From the cell containing the given text, extract its center point as (x, y) coordinate. 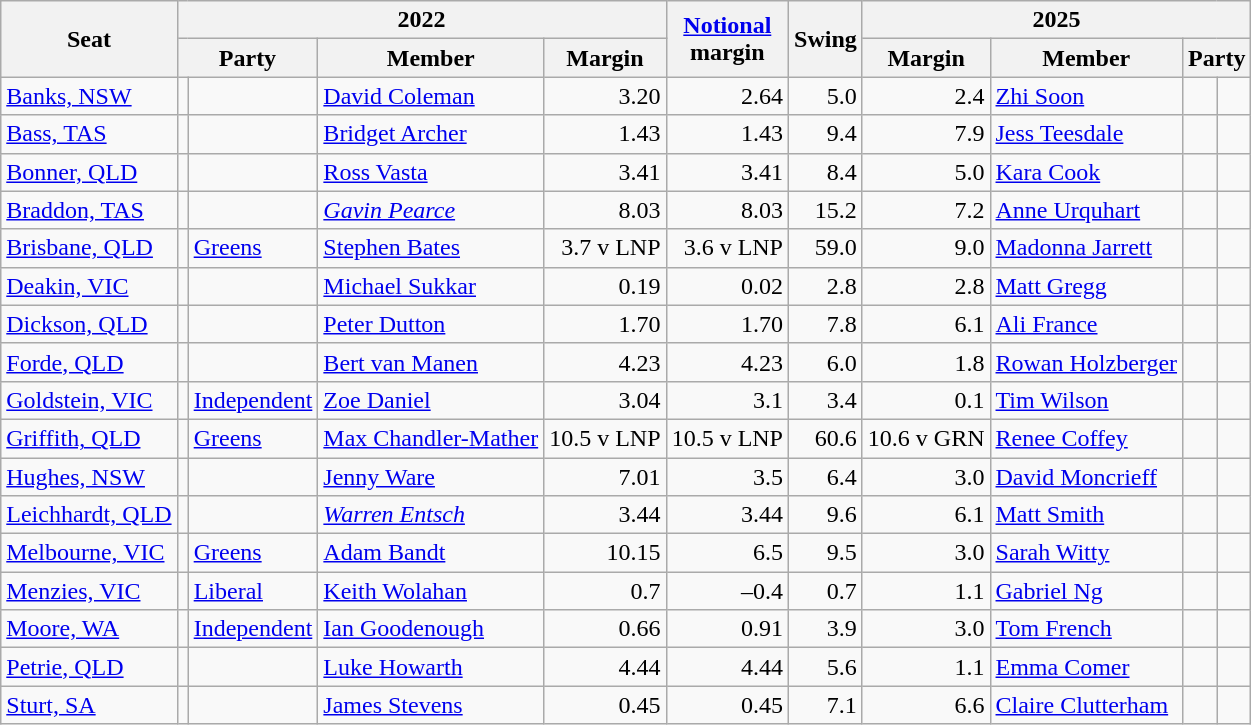
9.5 (826, 553)
Bonner, QLD (89, 172)
1.8 (926, 362)
10.6 v GRN (926, 438)
Rowan Holzberger (1086, 362)
Dickson, QLD (89, 324)
Matt Gregg (1086, 286)
Anne Urquhart (1086, 210)
Griffith, QLD (89, 438)
Leichhardt, QLD (89, 515)
Claire Clutterham (1086, 705)
Gavin Pearce (431, 210)
Max Chandler-Mather (431, 438)
9.4 (826, 134)
Brisbane, QLD (89, 248)
Stephen Bates (431, 248)
Seat (89, 39)
7.2 (926, 210)
Hughes, NSW (89, 477)
0.02 (727, 286)
Jenny Ware (431, 477)
3.9 (826, 629)
Menzies, VIC (89, 591)
Tim Wilson (1086, 400)
0.66 (605, 629)
Peter Dutton (431, 324)
Sturt, SA (89, 705)
Ali France (1086, 324)
Forde, QLD (89, 362)
Sarah Witty (1086, 553)
15.2 (826, 210)
7.9 (926, 134)
Keith Wolahan (431, 591)
Zoe Daniel (431, 400)
6.0 (826, 362)
60.6 (826, 438)
7.01 (605, 477)
9.0 (926, 248)
0.19 (605, 286)
6.4 (826, 477)
6.6 (926, 705)
Banks, NSW (89, 96)
5.6 (826, 667)
3.5 (727, 477)
Liberal (253, 591)
Kara Cook (1086, 172)
Bridget Archer (431, 134)
–0.4 (727, 591)
0.91 (727, 629)
Michael Sukkar (431, 286)
David Coleman (431, 96)
Gabriel Ng (1086, 591)
Zhi Soon (1086, 96)
3.7 v LNP (605, 248)
3.04 (605, 400)
Jess Teesdale (1086, 134)
Ian Goodenough (431, 629)
Bass, TAS (89, 134)
7.8 (826, 324)
Melbourne, VIC (89, 553)
2025 (1056, 20)
Bert van Manen (431, 362)
59.0 (826, 248)
7.1 (826, 705)
Warren Entsch (431, 515)
3.20 (605, 96)
Luke Howarth (431, 667)
10.15 (605, 553)
Madonna Jarrett (1086, 248)
2.4 (926, 96)
2.64 (727, 96)
3.6 v LNP (727, 248)
Moore, WA (89, 629)
2022 (422, 20)
3.1 (727, 400)
9.6 (826, 515)
David Moncrieff (1086, 477)
James Stevens (431, 705)
Emma Comer (1086, 667)
Notionalmargin (727, 39)
Petrie, QLD (89, 667)
8.4 (826, 172)
3.4 (826, 400)
Tom French (1086, 629)
Goldstein, VIC (89, 400)
Swing (826, 39)
Renee Coffey (1086, 438)
0.1 (926, 400)
Adam Bandt (431, 553)
6.5 (727, 553)
Ross Vasta (431, 172)
Braddon, TAS (89, 210)
Deakin, VIC (89, 286)
Matt Smith (1086, 515)
